Find where the given text appears and provide that cell's center as (X, Y) coordinate. 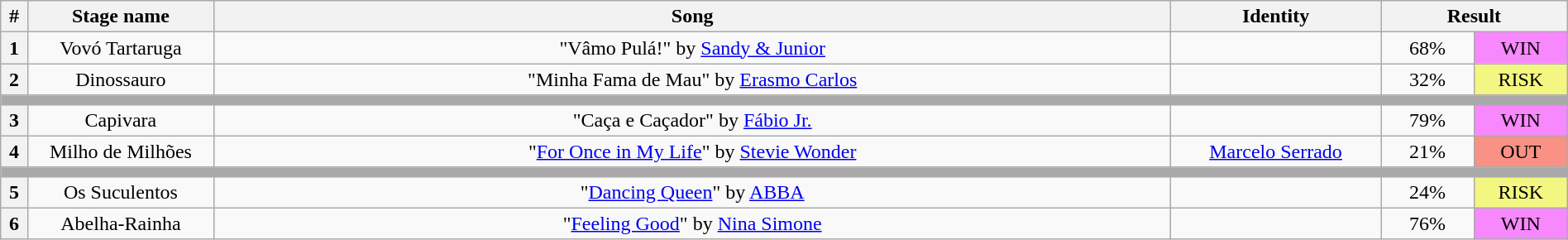
# (14, 17)
Dinossauro (121, 79)
"Caça e Caçador" by Fábio Jr. (693, 120)
Capivara (121, 120)
Marcelo Serrado (1276, 151)
"Minha Fama de Mau" by Erasmo Carlos (693, 79)
21% (1427, 151)
Os Suculentos (121, 192)
OUT (1520, 151)
Abelha-Rainha (121, 223)
24% (1427, 192)
"Feeling Good" by Nina Simone (693, 223)
2 (14, 79)
Vovó Tartaruga (121, 48)
3 (14, 120)
"For Once in My Life" by Stevie Wonder (693, 151)
"Dancing Queen" by ABBA (693, 192)
4 (14, 151)
1 (14, 48)
5 (14, 192)
79% (1427, 120)
Milho de Milhões (121, 151)
68% (1427, 48)
"Vâmo Pulá!" by Sandy & Junior (693, 48)
Identity (1276, 17)
Result (1475, 17)
Song (693, 17)
6 (14, 223)
Stage name (121, 17)
32% (1427, 79)
76% (1427, 223)
